Pinpoint the cell where the given text exists, returning its [x, y] midpoint coordinate. 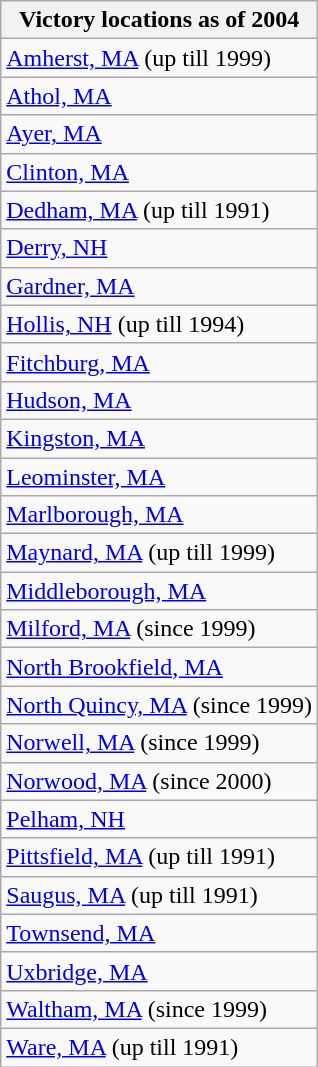
Dedham, MA (up till 1991) [160, 210]
Saugus, MA (up till 1991) [160, 895]
Gardner, MA [160, 286]
Townsend, MA [160, 933]
Amherst, MA (up till 1999) [160, 58]
Pittsfield, MA (up till 1991) [160, 857]
Pelham, NH [160, 819]
Hudson, MA [160, 400]
Clinton, MA [160, 172]
Milford, MA (since 1999) [160, 629]
Leominster, MA [160, 477]
North Brookfield, MA [160, 667]
Ware, MA (up till 1991) [160, 1047]
Victory locations as of 2004 [160, 20]
Middleborough, MA [160, 591]
Norwell, MA (since 1999) [160, 743]
Maynard, MA (up till 1999) [160, 553]
Uxbridge, MA [160, 971]
Norwood, MA (since 2000) [160, 781]
Derry, NH [160, 248]
Waltham, MA (since 1999) [160, 1009]
Hollis, NH (up till 1994) [160, 324]
Kingston, MA [160, 438]
North Quincy, MA (since 1999) [160, 705]
Fitchburg, MA [160, 362]
Marlborough, MA [160, 515]
Athol, MA [160, 96]
Ayer, MA [160, 134]
